Detect which cell encompasses the target text, then output its (x, y) center coordinate. 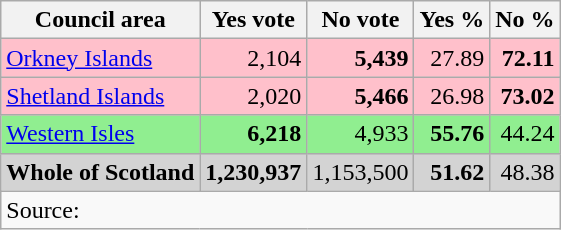
51.62 (452, 172)
Yes vote (254, 20)
26.98 (452, 96)
5,439 (360, 58)
Council area (100, 20)
No % (525, 20)
Orkney Islands (100, 58)
48.38 (525, 172)
2,104 (254, 58)
55.76 (452, 134)
72.11 (525, 58)
27.89 (452, 58)
1,230,937 (254, 172)
Whole of Scotland (100, 172)
No vote (360, 20)
Western Isles (100, 134)
1,153,500 (360, 172)
2,020 (254, 96)
4,933 (360, 134)
6,218 (254, 134)
5,466 (360, 96)
73.02 (525, 96)
44.24 (525, 134)
Shetland Islands (100, 96)
Yes % (452, 20)
Source: (280, 210)
